Find where the given text appears and provide that cell's center as (X, Y) coordinate. 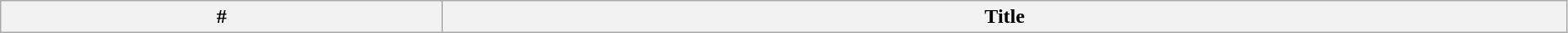
# (222, 17)
Title (1005, 17)
